Find where the given text appears and provide that cell's center as (X, Y) coordinate. 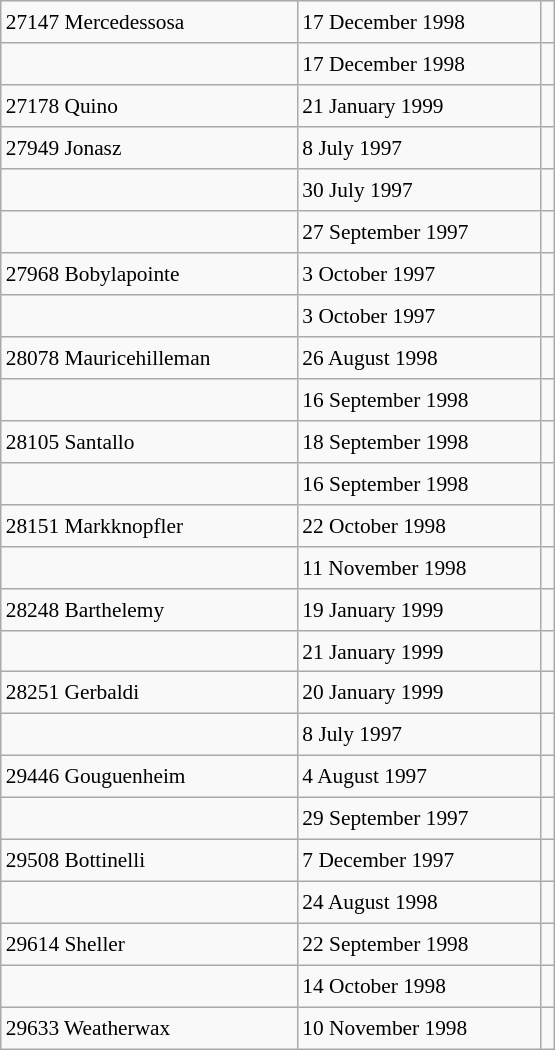
29633 Weatherwax (150, 1028)
29446 Gouguenheim (150, 777)
27 September 1997 (418, 232)
22 September 1998 (418, 945)
4 August 1997 (418, 777)
7 December 1997 (418, 861)
28105 Santallo (150, 441)
11 November 1998 (418, 567)
10 November 1998 (418, 1028)
20 January 1999 (418, 693)
27178 Quino (150, 106)
14 October 1998 (418, 986)
28078 Mauricehilleman (150, 358)
28151 Markknopfler (150, 525)
19 January 1999 (418, 609)
26 August 1998 (418, 358)
22 October 1998 (418, 525)
27968 Bobylapointe (150, 274)
27147 Mercedessosa (150, 22)
30 July 1997 (418, 190)
29508 Bottinelli (150, 861)
28251 Gerbaldi (150, 693)
29 September 1997 (418, 819)
18 September 1998 (418, 441)
28248 Barthelemy (150, 609)
29614 Sheller (150, 945)
24 August 1998 (418, 903)
27949 Jonasz (150, 148)
